Find where the given text appears and provide that cell's center as [X, Y] coordinate. 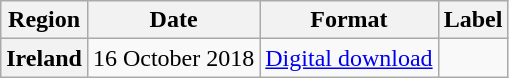
Date [173, 20]
Format [349, 20]
16 October 2018 [173, 58]
Digital download [349, 58]
Label [473, 20]
Region [44, 20]
Ireland [44, 58]
